Locate the cell with the specified text and output its (x, y) center coordinate. 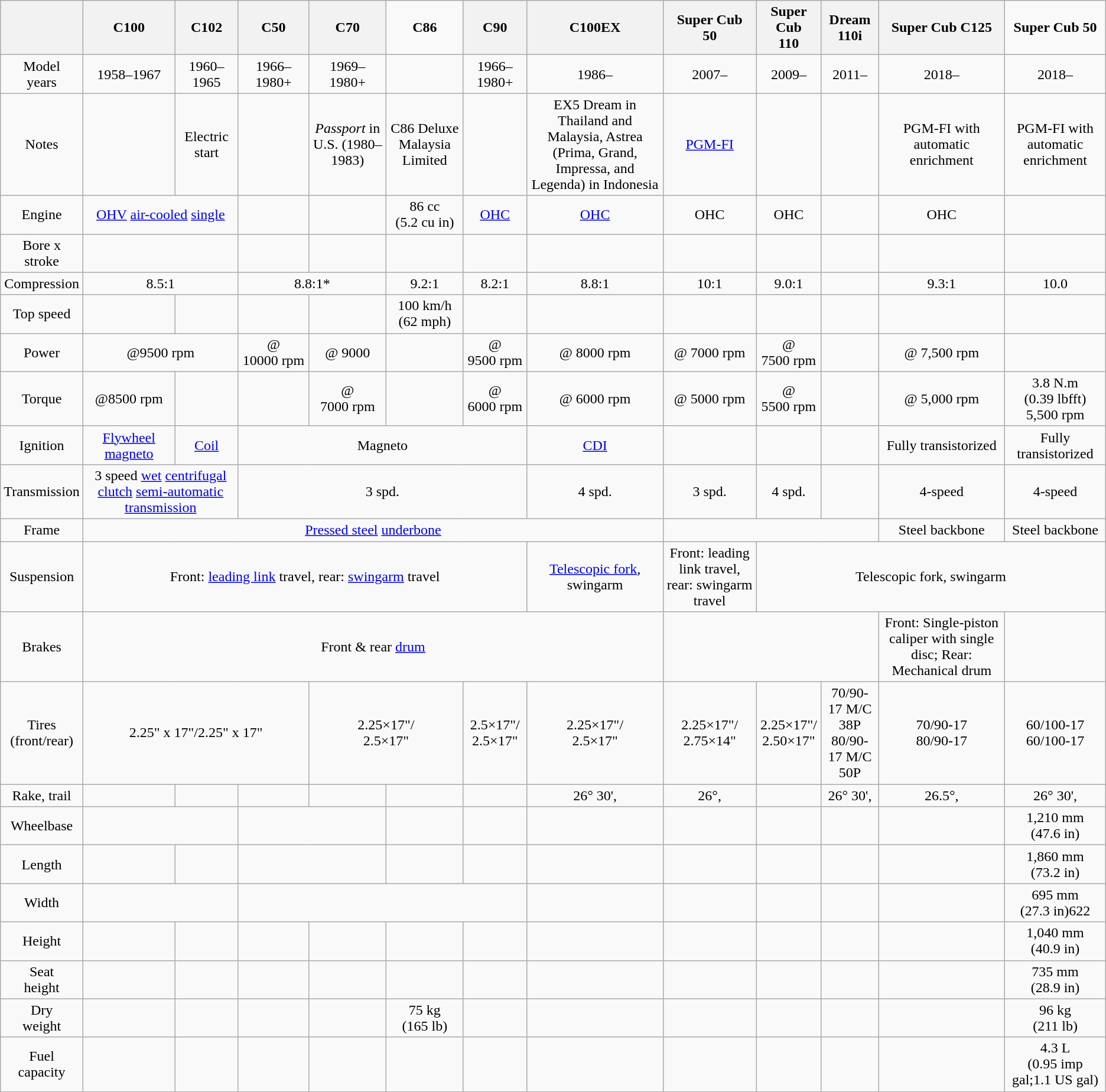
1960–1965 (207, 74)
10.0 (1055, 283)
OHV air-cooled single (161, 215)
70/90-17 M/C 38P80/90-17 M/C 50P (850, 734)
Compression (42, 283)
Passport in U.S. (1980–1983) (347, 144)
Power (42, 352)
2011– (850, 74)
8.8:1 (596, 283)
8.5:1 (161, 283)
@ 8000 rpm (596, 352)
@ 5000 rpm (710, 399)
3 speed wet centrifugal clutch semi-automatic transmission (161, 491)
3.8 N.m(0.39 lbfft)5,500 rpm (1055, 399)
Dryweight (42, 1018)
2.25" x 17"/2.25" x 17" (196, 734)
Suspension (42, 576)
C86 Deluxe Malaysia Limited (425, 144)
Width (42, 902)
Rake, trail (42, 796)
2007– (710, 74)
@ 9000 (347, 352)
2.25×17"/2.50×17" (789, 734)
1,210 mm(47.6 in) (1055, 826)
9.0:1 (789, 283)
2.25×17"/2.75×14" (710, 734)
60/100-1760/100-17 (1055, 734)
C50 (274, 28)
@ 7,500 rpm (942, 352)
735 mm (28.9 in) (1055, 979)
Tires(front/rear) (42, 734)
2.5×17"/2.5×17" (495, 734)
Modelyears (42, 74)
@ 7500 rpm (789, 352)
@9500 rpm (161, 352)
Length (42, 865)
Frame (42, 530)
26°, (710, 796)
Brakes (42, 647)
Height (42, 941)
Front & rear drum (373, 647)
Magneto (383, 445)
C90 (495, 28)
2009– (789, 74)
10:1 (710, 283)
C70 (347, 28)
1969–1980+ (347, 74)
1958–1967 (129, 74)
70/90-1780/90-17 (942, 734)
Wheelbase (42, 826)
1986– (596, 74)
8.8:1* (312, 283)
Dream110i (850, 28)
Torque (42, 399)
Seatheight (42, 979)
@ 9500 rpm (495, 352)
Flywheel magneto (129, 445)
Top speed (42, 314)
Super Cub 50 (1055, 28)
Pressed steel underbone (373, 530)
C100 (129, 28)
Coil (207, 445)
C86 (425, 28)
@ 10000 rpm (274, 352)
Fuelcapacity (42, 1064)
Super Cub110 (789, 28)
26.5°, (942, 796)
PGM-FI (710, 144)
1,860 mm (73.2 in) (1055, 865)
Super Cub C125 (942, 28)
8.2:1 (495, 283)
@ 5,000 rpm (942, 399)
Notes (42, 144)
9.2:1 (425, 283)
Transmission (42, 491)
CDI (596, 445)
@8500 rpm (129, 399)
Ignition (42, 445)
9.3:1 (942, 283)
C102 (207, 28)
96 kg(211 lb) (1055, 1018)
75 kg (165 lb) (425, 1018)
Bore x stroke (42, 253)
Electric start (207, 144)
695 mm (27.3 in)622 (1055, 902)
1,040 mm (40.9 in) (1055, 941)
4.3 L(0.95 imp gal;1.1 US gal) (1055, 1064)
EX5 Dream in Thailand and Malaysia, Astrea (Prima, Grand, Impressa, and Legenda) in Indonesia (596, 144)
100 km/h(62 mph) (425, 314)
86 cc(5.2 cu in) (425, 215)
Engine (42, 215)
Super Cub50 (710, 28)
@ 5500 rpm (789, 399)
C100EX (596, 28)
Front: Single-piston caliper with single disc; Rear: Mechanical drum (942, 647)
